Return [X, Y] of the center of cell containing provided text 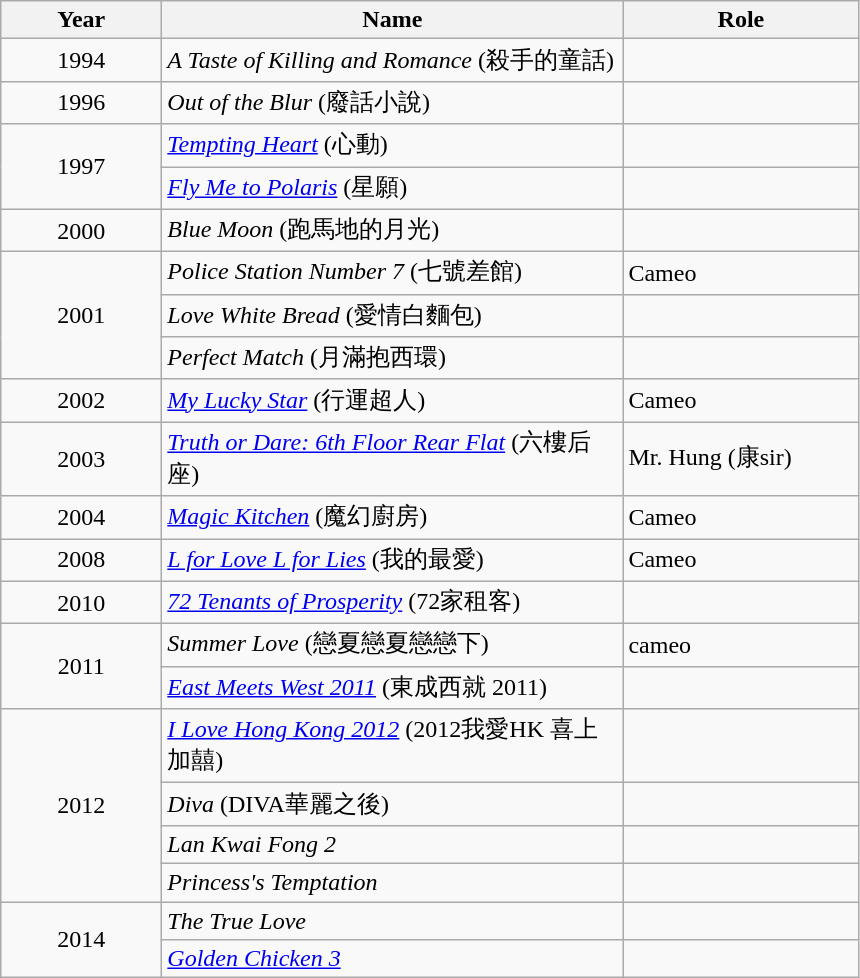
2003 [82, 459]
2008 [82, 560]
1997 [82, 166]
Blue Moon (跑馬地的月光) [392, 230]
1994 [82, 60]
Magic Kitchen (魔幻廚房) [392, 518]
Role [741, 20]
East Meets West 2011 (東成西就 2011) [392, 688]
2000 [82, 230]
2014 [82, 940]
Diva (DIVA華麗之後) [392, 804]
Tempting Heart (心動) [392, 146]
Year [82, 20]
1996 [82, 102]
2001 [82, 316]
2010 [82, 602]
I Love Hong Kong 2012 (2012我愛HK 喜上加囍) [392, 746]
Lan Kwai Fong 2 [392, 844]
72 Tenants of Prosperity (72家租客) [392, 602]
2011 [82, 666]
L for Love L for Lies (我的最愛) [392, 560]
Out of the Blur (廢話小說) [392, 102]
2004 [82, 518]
Summer Love (戀夏戀夏戀戀下) [392, 646]
Mr. Hung (康sir) [741, 459]
The True Love [392, 921]
Love White Bread (愛情白麵包) [392, 316]
A Taste of Killing and Romance (殺手的童話) [392, 60]
Name [392, 20]
Golden Chicken 3 [392, 959]
2002 [82, 400]
Perfect Match (月滿抱西環) [392, 358]
Truth or Dare: 6th Floor Rear Flat (六樓后座) [392, 459]
Princess's Temptation [392, 882]
My Lucky Star (行運超人) [392, 400]
Police Station Number 7 (七號差館) [392, 274]
2012 [82, 806]
cameo [741, 646]
Fly Me to Polaris (星願) [392, 188]
